Provide the (X, Y) coordinate of the cell's center where the given text is located.  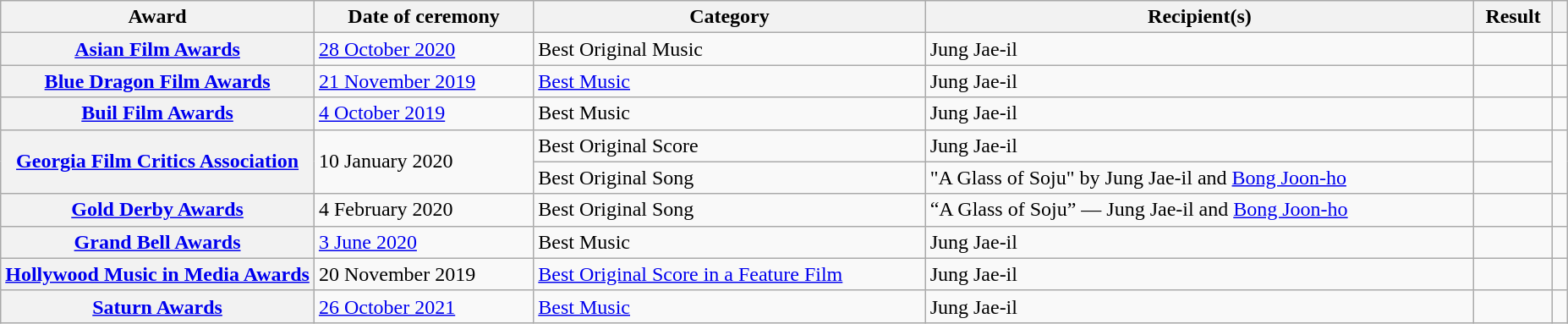
Asian Film Awards (157, 49)
Blue Dragon Film Awards (157, 81)
26 October 2021 (423, 306)
Saturn Awards (157, 306)
Award (157, 17)
21 November 2019 (423, 81)
20 November 2019 (423, 274)
Gold Derby Awards (157, 210)
10 January 2020 (423, 162)
4 October 2019 (423, 113)
Result (1514, 17)
Recipient(s) (1199, 17)
Category (729, 17)
4 February 2020 (423, 210)
3 June 2020 (423, 242)
Grand Bell Awards (157, 242)
28 October 2020 (423, 49)
Best Original Music (729, 49)
"A Glass of Soju" by Jung Jae-il and Bong Joon-ho (1199, 178)
Buil Film Awards (157, 113)
Best Original Score (729, 146)
Hollywood Music in Media Awards (157, 274)
Date of ceremony (423, 17)
Georgia Film Critics Association (157, 162)
“A Glass of Soju” — Jung Jae-il and Bong Joon-ho (1199, 210)
Best Original Score in a Feature Film (729, 274)
